Extract the [X, Y] coordinate from the center of the cell holding the provided text.  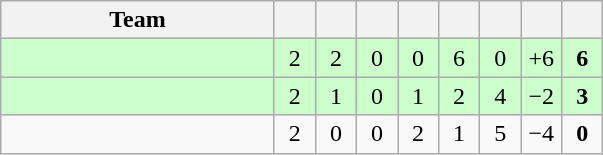
4 [500, 96]
−2 [542, 96]
+6 [542, 58]
5 [500, 134]
3 [582, 96]
Team [138, 20]
−4 [542, 134]
